Find where the given text appears and provide that cell's center as (X, Y) coordinate. 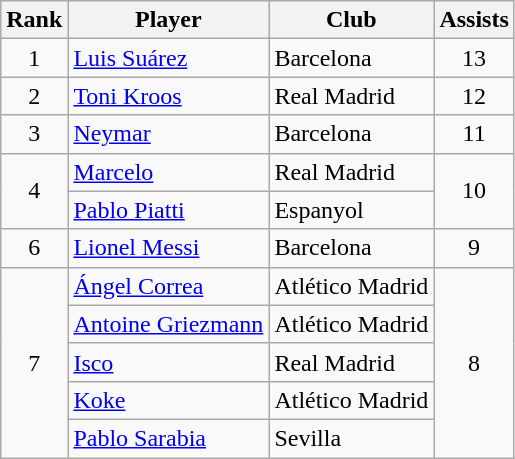
Koke (168, 400)
10 (474, 191)
11 (474, 134)
8 (474, 362)
Player (168, 20)
Pablo Sarabia (168, 438)
1 (34, 58)
Marcelo (168, 172)
6 (34, 248)
Luis Suárez (168, 58)
Rank (34, 20)
Club (352, 20)
Lionel Messi (168, 248)
Sevilla (352, 438)
Toni Kroos (168, 96)
3 (34, 134)
Espanyol (352, 210)
Assists (474, 20)
2 (34, 96)
Neymar (168, 134)
Ángel Correa (168, 286)
9 (474, 248)
12 (474, 96)
4 (34, 191)
Antoine Griezmann (168, 324)
Isco (168, 362)
7 (34, 362)
13 (474, 58)
Pablo Piatti (168, 210)
